Provide the (X, Y) coordinate of the cell's center where the given text is located.  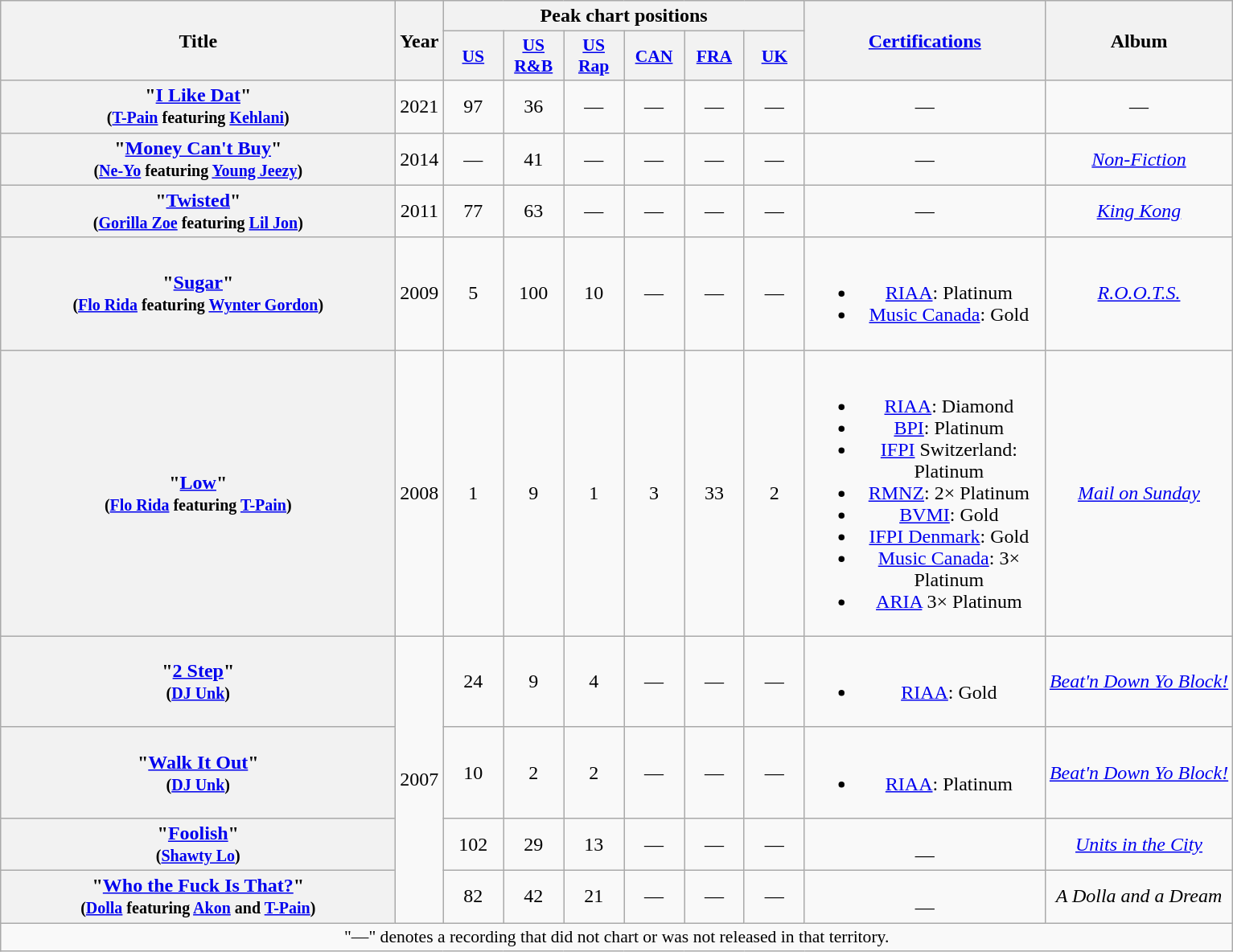
63 (534, 211)
2009 (420, 293)
2011 (420, 211)
Non-Fiction (1139, 159)
"Walk It Out"(DJ Unk) (198, 772)
CAN (655, 56)
102 (473, 844)
RIAA: Platinum (925, 772)
US (473, 56)
RIAA: DiamondBPI: PlatinumIFPI Switzerland: PlatinumRMNZ: 2× PlatinumBVMI: GoldIFPI Denmark: GoldMusic Canada: 3× PlatinumARIA 3× Platinum (925, 493)
"Low"(Flo Rida featuring T-Pain) (198, 493)
US Rap (594, 56)
24 (473, 682)
R.O.O.T.S. (1139, 293)
RIAA: PlatinumMusic Canada: Gold (925, 293)
"I Like Dat"(T-Pain featuring Kehlani) (198, 106)
Year (420, 40)
King Kong (1139, 211)
"Who the Fuck Is That?"(Dolla featuring Akon and T-Pain) (198, 896)
5 (473, 293)
"2 Step"(DJ Unk) (198, 682)
2021 (420, 106)
A Dolla and a Dream (1139, 896)
4 (594, 682)
Peak chart positions (624, 16)
Album (1139, 40)
100 (534, 293)
Certifications (925, 40)
21 (594, 896)
Title (198, 40)
13 (594, 844)
"Foolish"(Shawty Lo) (198, 844)
97 (473, 106)
2014 (420, 159)
3 (655, 493)
"Money Can't Buy"(Ne-Yo featuring Young Jeezy) (198, 159)
42 (534, 896)
"Sugar"(Flo Rida featuring Wynter Gordon) (198, 293)
36 (534, 106)
77 (473, 211)
"Twisted"(Gorilla Zoe featuring Lil Jon) (198, 211)
UK (774, 56)
"—" denotes a recording that did not chart or was not released in that territory. (617, 938)
2007 (420, 779)
Mail on Sunday (1139, 493)
82 (473, 896)
29 (534, 844)
2008 (420, 493)
US R&B (534, 56)
33 (714, 493)
41 (534, 159)
FRA (714, 56)
RIAA: Gold (925, 682)
Units in the City (1139, 844)
